Determine the [X, Y] coordinate at the center of the cell enclosing the given text.  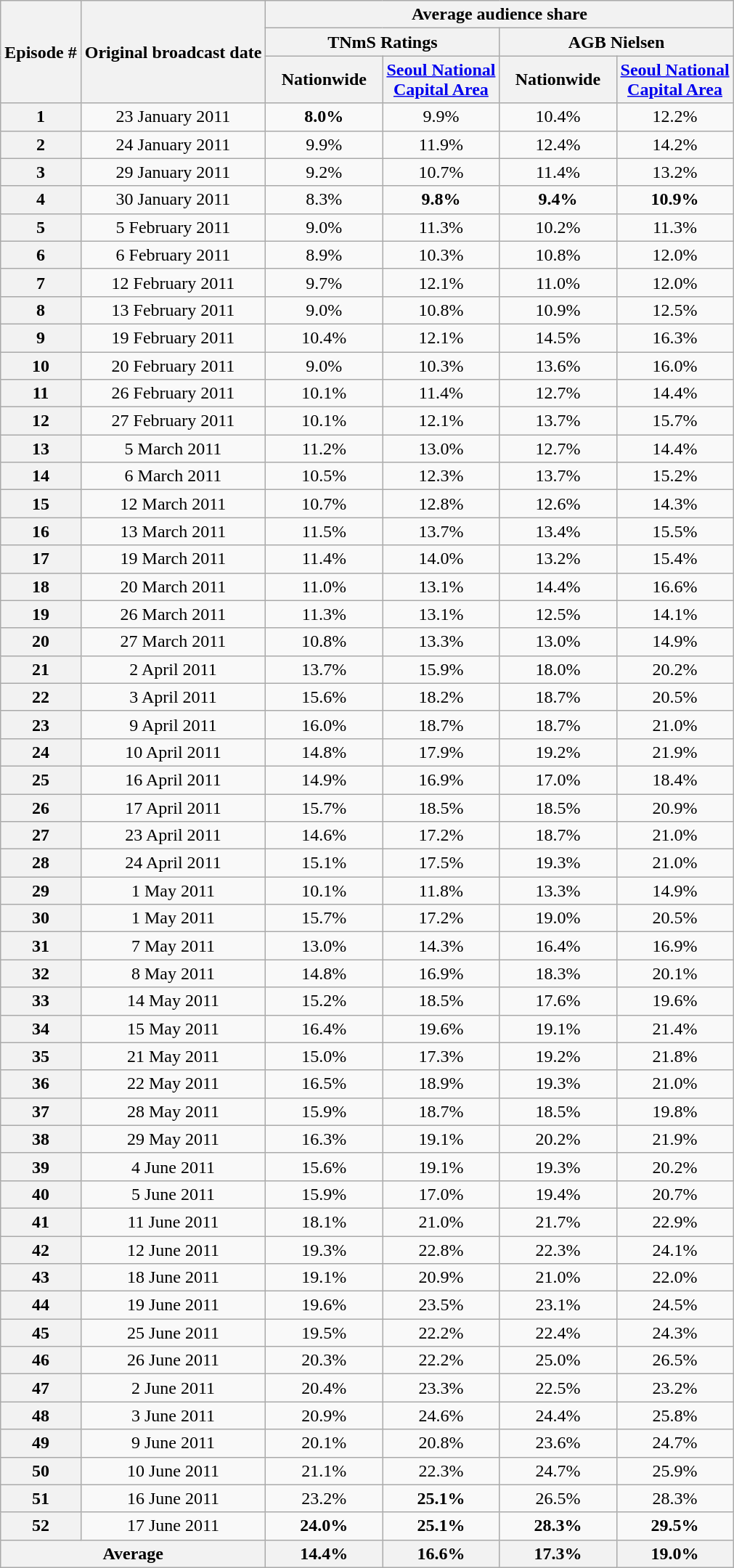
47 [41, 1388]
38 [41, 1139]
21 [41, 669]
13 March 2011 [173, 531]
29.5% [675, 1526]
8 [41, 310]
7 [41, 282]
18 [41, 587]
37 [41, 1111]
30 [41, 918]
21.1% [324, 1471]
39 [41, 1167]
19 February 2011 [173, 338]
23 April 2011 [173, 836]
24 [41, 752]
25 June 2011 [173, 1333]
12.4% [558, 144]
23.1% [558, 1305]
23 January 2011 [173, 117]
29 January 2011 [173, 172]
14.5% [558, 338]
22 May 2011 [173, 1084]
9.8% [441, 200]
17.9% [441, 752]
5 June 2011 [173, 1194]
17 [41, 559]
Original broadcast date [173, 52]
23.6% [558, 1443]
15 [41, 504]
19 June 2011 [173, 1305]
21.7% [558, 1222]
11.2% [324, 449]
13.6% [558, 365]
31 [41, 946]
12 June 2011 [173, 1249]
40 [41, 1194]
15.4% [675, 559]
23 [41, 724]
22 [41, 697]
23.3% [441, 1388]
34 [41, 1029]
14 May 2011 [173, 1001]
18.2% [441, 697]
49 [41, 1443]
27 February 2011 [173, 421]
16 [41, 531]
10 June 2011 [173, 1471]
11.5% [324, 531]
8.0% [324, 117]
27 March 2011 [173, 642]
26 June 2011 [173, 1360]
25.9% [675, 1471]
3 [41, 172]
12.3% [441, 476]
51 [41, 1498]
13 February 2011 [173, 310]
24.3% [675, 1333]
24.1% [675, 1249]
25.8% [675, 1416]
19.5% [324, 1333]
3 April 2011 [173, 697]
28 [41, 863]
9 June 2011 [173, 1443]
20 March 2011 [173, 587]
6 March 2011 [173, 476]
52 [41, 1526]
26 March 2011 [173, 614]
9.4% [558, 200]
11.9% [441, 144]
43 [41, 1278]
21.4% [675, 1029]
15 May 2011 [173, 1029]
11 [41, 393]
Average [134, 1553]
17.6% [558, 1001]
33 [41, 1001]
17 April 2011 [173, 808]
5 [41, 227]
32 [41, 973]
12.2% [675, 117]
4 June 2011 [173, 1167]
16 June 2011 [173, 1498]
6 [41, 255]
25.0% [558, 1360]
24.4% [558, 1416]
2 [41, 144]
22.8% [441, 1249]
TNmS Ratings [383, 42]
44 [41, 1305]
2 June 2011 [173, 1388]
19.8% [675, 1111]
Average audience share [499, 15]
18.9% [441, 1084]
4 [41, 200]
AGB Nielsen [616, 42]
12 March 2011 [173, 504]
14.0% [441, 559]
9.7% [324, 282]
5 March 2011 [173, 449]
24.5% [675, 1305]
10.5% [324, 476]
18.1% [324, 1222]
9 [41, 338]
41 [41, 1222]
15.0% [324, 1056]
8.9% [324, 255]
29 May 2011 [173, 1139]
21 May 2011 [173, 1056]
10.2% [558, 227]
24 January 2011 [173, 144]
20.8% [441, 1443]
19 [41, 614]
1 [41, 117]
14 [41, 476]
17.5% [441, 863]
21.8% [675, 1056]
15.1% [324, 863]
12 February 2011 [173, 282]
18.4% [675, 780]
50 [41, 1471]
18.0% [558, 669]
27 [41, 836]
46 [41, 1360]
22.5% [558, 1388]
8.3% [324, 200]
19 March 2011 [173, 559]
24 April 2011 [173, 863]
26 February 2011 [173, 393]
20.3% [324, 1360]
13 [41, 449]
5 February 2011 [173, 227]
2 April 2011 [173, 669]
18.3% [558, 973]
15.5% [675, 531]
8 May 2011 [173, 973]
30 January 2011 [173, 200]
14.1% [675, 614]
Episode # [41, 52]
22.9% [675, 1222]
18 June 2011 [173, 1278]
20.4% [324, 1388]
9.2% [324, 172]
24.6% [441, 1416]
29 [41, 891]
11.8% [441, 891]
9 April 2011 [173, 724]
20 February 2011 [173, 365]
11 June 2011 [173, 1222]
28 May 2011 [173, 1111]
20.7% [675, 1194]
35 [41, 1056]
12 [41, 421]
22.0% [675, 1278]
6 February 2011 [173, 255]
36 [41, 1084]
12.6% [558, 504]
48 [41, 1416]
10 April 2011 [173, 752]
22.4% [558, 1333]
26 [41, 808]
14.6% [324, 836]
7 May 2011 [173, 946]
20 [41, 642]
16 April 2011 [173, 780]
42 [41, 1249]
3 June 2011 [173, 1416]
16.5% [324, 1084]
13.4% [558, 531]
19.4% [558, 1194]
17 June 2011 [173, 1526]
23.5% [441, 1305]
10 [41, 365]
12.8% [441, 504]
24.0% [324, 1526]
14.2% [675, 144]
25 [41, 780]
45 [41, 1333]
